Locate the cell with the specified text and output its [x, y] center coordinate. 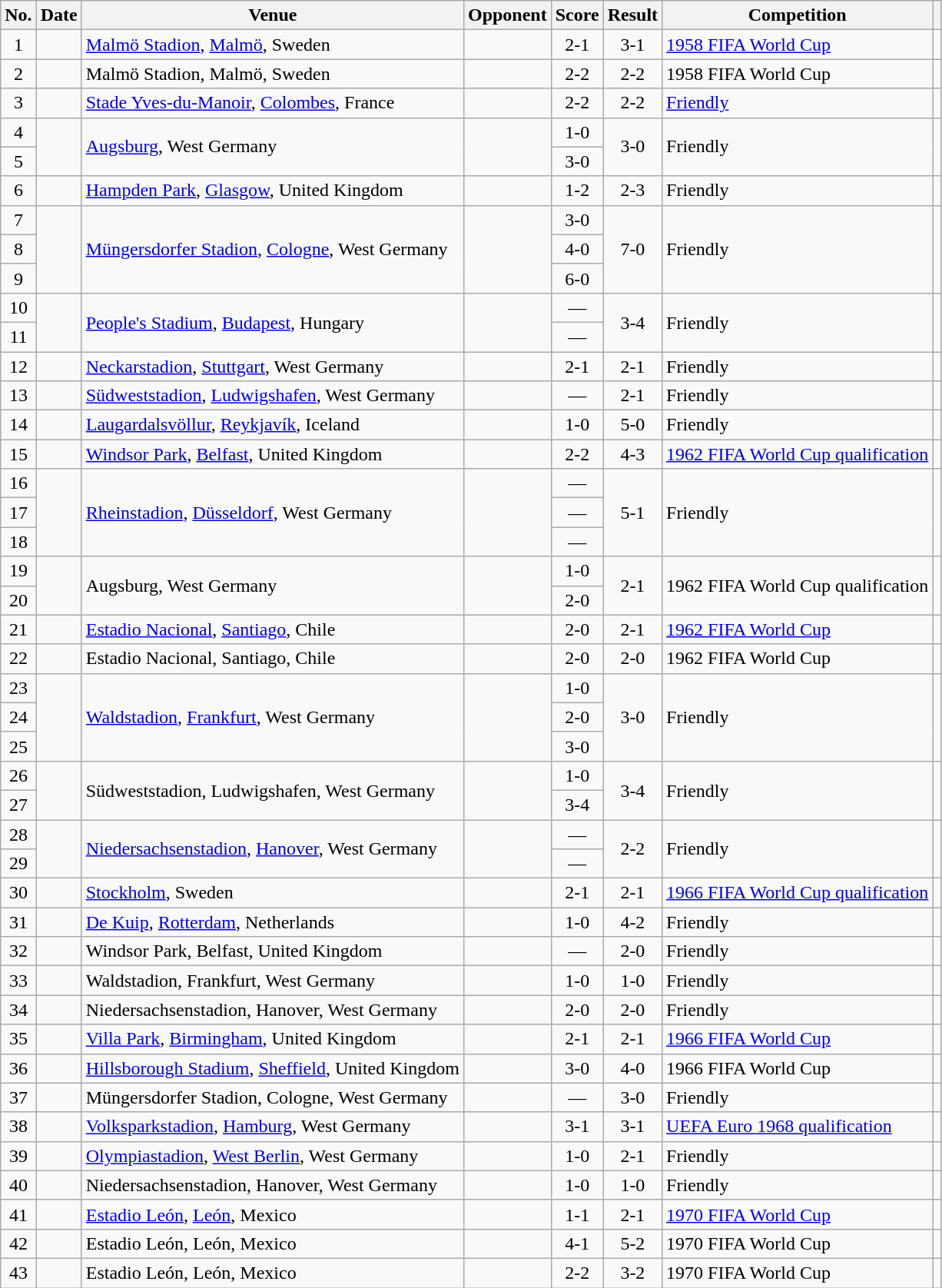
31 [18, 922]
33 [18, 981]
22 [18, 659]
20 [18, 600]
2-3 [632, 191]
30 [18, 893]
6 [18, 191]
1966 FIFA World Cup qualification [798, 893]
4 [18, 132]
De Kuip, Rotterdam, Netherlands [272, 922]
Volksparkstadion, Hamburg, West Germany [272, 1127]
1-2 [577, 191]
Venue [272, 15]
7-0 [632, 249]
Hampden Park, Glasgow, United Kingdom [272, 191]
6-0 [577, 278]
1 [18, 45]
39 [18, 1156]
No. [18, 15]
8 [18, 249]
42 [18, 1243]
24 [18, 717]
14 [18, 425]
18 [18, 542]
Rheinstadion, Düsseldorf, West Germany [272, 513]
28 [18, 834]
34 [18, 1010]
Opponent [507, 15]
1-1 [577, 1214]
Hillsborough Stadium, Sheffield, United Kingdom [272, 1068]
Score [577, 15]
36 [18, 1068]
11 [18, 337]
38 [18, 1127]
5 [18, 161]
4-2 [632, 922]
Laugardalsvöllur, Reykjavík, Iceland [272, 425]
21 [18, 629]
10 [18, 307]
5-2 [632, 1243]
43 [18, 1273]
2 [18, 74]
People's Stadium, Budapest, Hungary [272, 322]
Stockholm, Sweden [272, 893]
4-1 [577, 1243]
Competition [798, 15]
Olympiastadion, West Berlin, West Germany [272, 1156]
Result [632, 15]
3 [18, 103]
23 [18, 688]
32 [18, 951]
12 [18, 367]
UEFA Euro 1968 qualification [798, 1127]
7 [18, 220]
37 [18, 1097]
Neckarstadion, Stuttgart, West Germany [272, 367]
4-3 [632, 454]
Stade Yves-du-Manoir, Colombes, France [272, 103]
17 [18, 513]
35 [18, 1039]
Date [58, 15]
3-2 [632, 1273]
26 [18, 775]
41 [18, 1214]
5-0 [632, 425]
25 [18, 746]
9 [18, 278]
29 [18, 864]
13 [18, 396]
5-1 [632, 513]
15 [18, 454]
40 [18, 1185]
27 [18, 805]
16 [18, 483]
Villa Park, Birmingham, United Kingdom [272, 1039]
19 [18, 571]
